Output the [X, Y] coordinate of the center of the cell containing the given text.  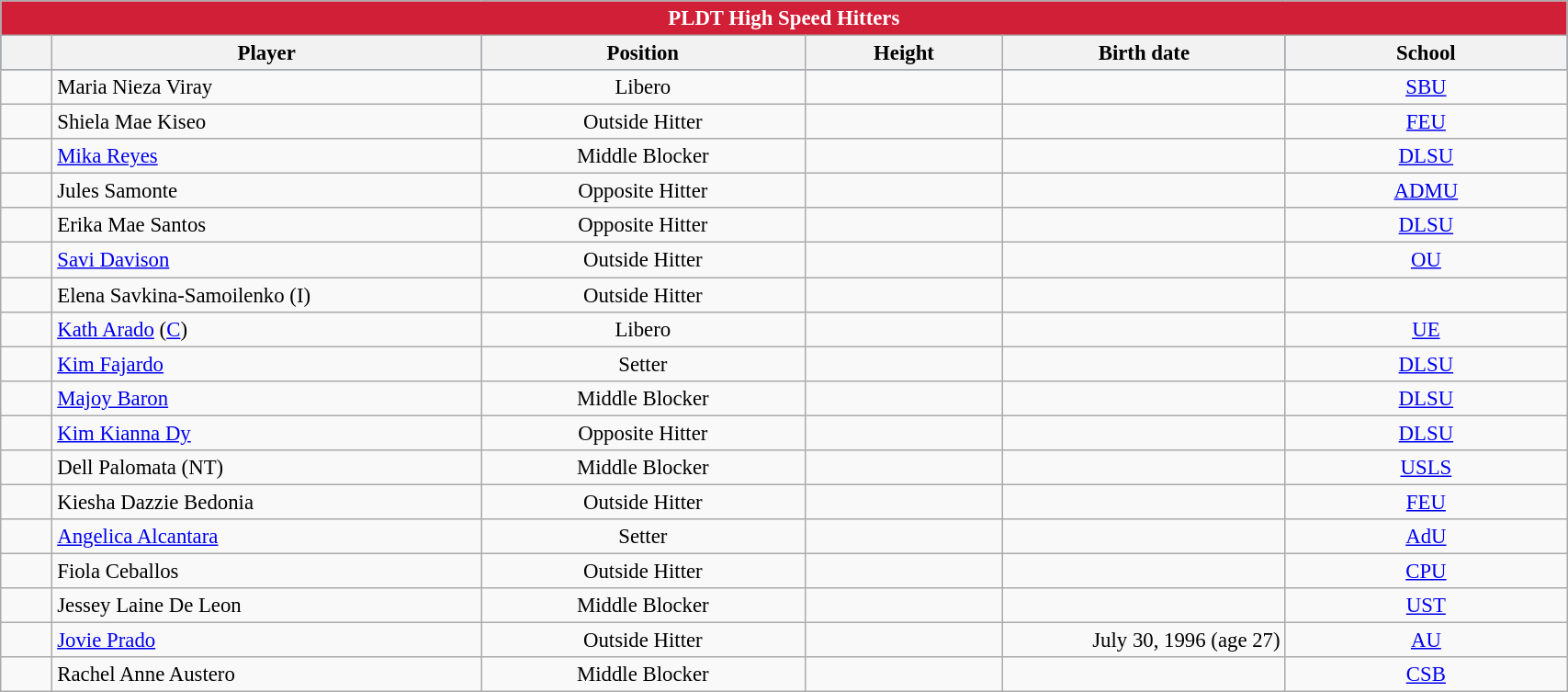
Kim Kianna Dy [266, 433]
Mika Reyes [266, 156]
Height [904, 53]
SBU [1426, 87]
CPU [1426, 571]
Player [266, 53]
Angelica Alcantara [266, 537]
Maria Nieza Viray [266, 87]
ADMU [1426, 191]
Fiola Ceballos [266, 571]
Erika Mae Santos [266, 225]
AdU [1426, 537]
CSB [1426, 675]
Kiesha Dazzie Bedonia [266, 502]
Savi Davison [266, 260]
AU [1426, 641]
UE [1426, 329]
PLDT High Speed Hitters [784, 18]
Dell Palomata (NT) [266, 468]
Shiela Mae Kiseo [266, 122]
Kim Fajardo [266, 364]
July 30, 1996 (age 27) [1145, 641]
Birth date [1145, 53]
Rachel Anne Austero [266, 675]
Jessey Laine De Leon [266, 606]
Kath Arado (C) [266, 329]
USLS [1426, 468]
School [1426, 53]
UST [1426, 606]
Elena Savkina-Samoilenko (I) [266, 295]
Position [643, 53]
Jules Samonte [266, 191]
Majoy Baron [266, 398]
Jovie Prado [266, 641]
OU [1426, 260]
